Capture the cell that displays the provided text and extract its [x, y] central coordinate. 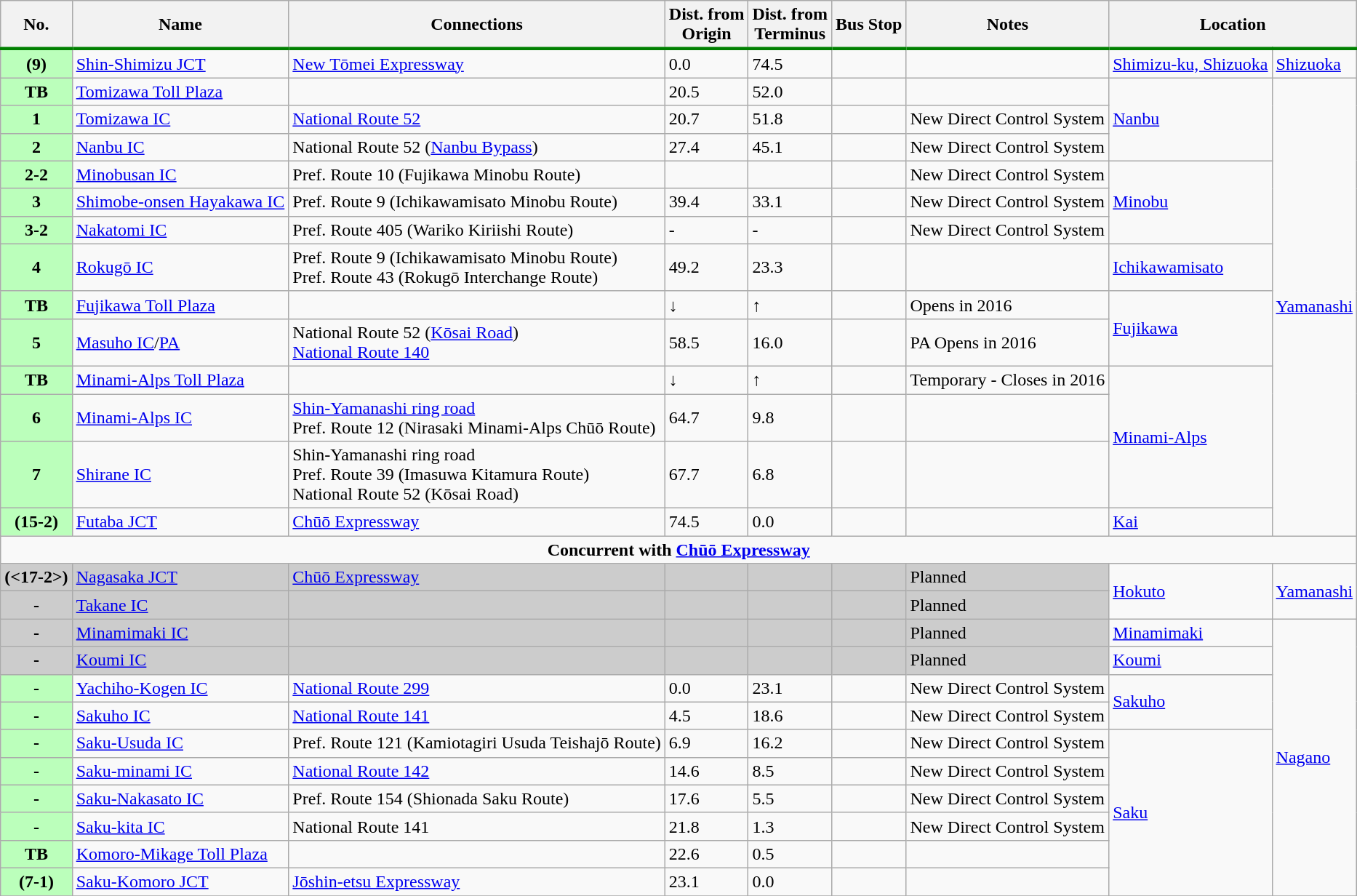
Nanbu [1190, 119]
Saku [1190, 812]
7 [36, 475]
5.5 [790, 799]
National Route 52 (Kōsai Road) National Route 140 [477, 342]
64.7 [707, 417]
(<17-2>) [36, 577]
17.6 [707, 799]
Tomizawa Toll Plaza [180, 92]
39.4 [707, 202]
Name [180, 25]
Shirane IC [180, 475]
20.5 [707, 92]
Connections [477, 25]
National Route 142 [477, 771]
Location [1233, 25]
5 [36, 342]
Nagasaka JCT [180, 577]
4 [36, 268]
New Tōmei Expressway [477, 63]
1.3 [790, 826]
Minamimaki [1190, 633]
Saku-minami IC [180, 771]
18.6 [790, 716]
Masuho IC/PA [180, 342]
Sakuho IC [180, 716]
51.8 [790, 119]
Shimobe-onsen Hayakawa IC [180, 202]
Nakatomi IC [180, 230]
Pref. Route 10 (Fujikawa Minobu Route) [477, 175]
2-2 [36, 175]
58.5 [707, 342]
Ichikawamisato [1190, 268]
45.1 [790, 147]
Bus Stop [869, 25]
1 [36, 119]
4.5 [707, 716]
(15-2) [36, 522]
6.8 [790, 475]
52.0 [790, 92]
National Route 299 [477, 688]
3-2 [36, 230]
Pref. Route 121 (Kamiotagiri Usuda Teishajō Route) [477, 743]
Sakuho [1190, 702]
Minami-Alps Toll Plaza [180, 380]
Shin-Yamanashi ring roadPref. Route 39 (Imasuwa Kitamura Route) National Route 52 (Kōsai Road) [477, 475]
2 [36, 147]
14.6 [707, 771]
Hokuto [1190, 591]
Saku-Komoro JCT [180, 881]
16.0 [790, 342]
Takane IC [180, 605]
20.7 [707, 119]
Notes [1008, 25]
Koumi [1190, 660]
3 [36, 202]
21.8 [707, 826]
Komoro-Mikage Toll Plaza [180, 854]
Saku-Usuda IC [180, 743]
Nanbu IC [180, 147]
Minamimaki IC [180, 633]
Minobusan IC [180, 175]
Pref. Route 9 (Ichikawamisato Minobu Route)Pref. Route 43 (Rokugō Interchange Route) [477, 268]
Rokugō IC [180, 268]
National Route 52 [477, 119]
67.7 [707, 475]
Fujikawa [1190, 329]
49.2 [707, 268]
6 [36, 417]
Shin-Yamanashi ring roadPref. Route 12 (Nirasaki Minami-Alps Chūō Route) [477, 417]
Shimizu-ku, Shizuoka [1190, 63]
33.1 [790, 202]
Shizuoka [1315, 63]
National Route 52 (Nanbu Bypass) [477, 147]
0.5 [790, 854]
(7-1) [36, 881]
8.5 [790, 771]
Nagano [1315, 758]
27.4 [707, 147]
22.6 [707, 854]
Kai [1190, 522]
(9) [36, 63]
Minami-Alps IC [180, 417]
23.3 [790, 268]
Yachiho-Kogen IC [180, 688]
9.8 [790, 417]
Dist. fromTerminus [790, 25]
No. [36, 25]
PA Opens in 2016 [1008, 342]
Concurrent with Chūō Expressway [679, 550]
16.2 [790, 743]
Jōshin-etsu Expressway [477, 881]
Pref. Route 9 (Ichikawamisato Minobu Route) [477, 202]
Opens in 2016 [1008, 305]
Saku-kita IC [180, 826]
Futaba JCT [180, 522]
Minami-Alps [1190, 436]
Koumi IC [180, 660]
Saku-Nakasato IC [180, 799]
6.9 [707, 743]
Tomizawa IC [180, 119]
Shin-Shimizu JCT [180, 63]
Pref. Route 154 (Shionada Saku Route) [477, 799]
Minobu [1190, 202]
Pref. Route 405 (Wariko Kiriishi Route) [477, 230]
Dist. fromOrigin [707, 25]
Temporary - Closes in 2016 [1008, 380]
Fujikawa Toll Plaza [180, 305]
